For the text-containing cell, return its midpoint in [x, y] coordinate format. 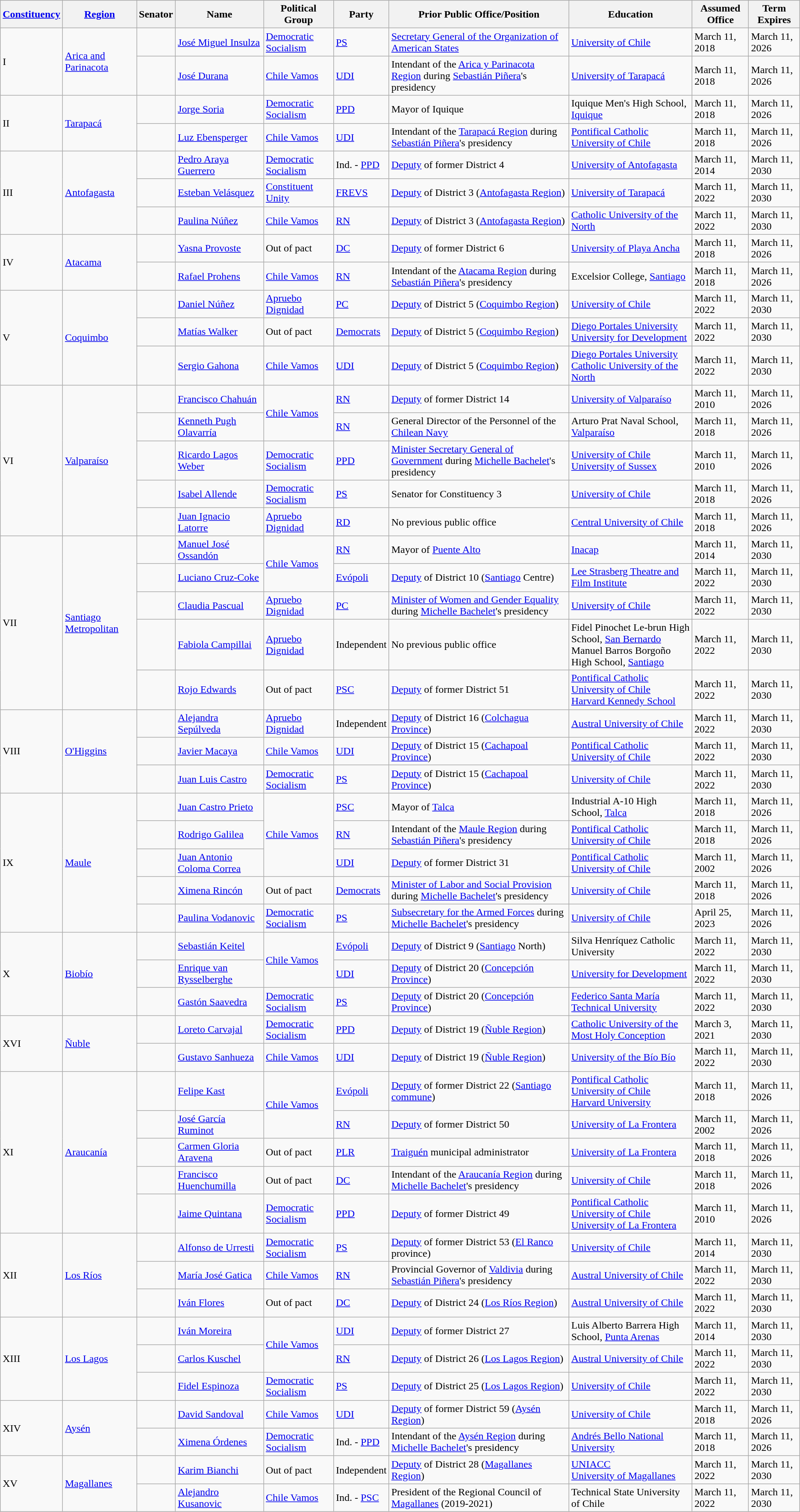
Daniel Núñez [220, 304]
Juan Ignacio Latorre [220, 522]
Atacama [99, 262]
Juan Castro Prieto [220, 806]
Minister Secretary General of Government during Michelle Bachelet's presidency [479, 461]
Catholic University of the North [630, 221]
David Sandoval [220, 1415]
Intendant of the Arica y Parinacota Region during Sebastián Piñera's presidency [479, 76]
Rodrigo Galilea [220, 835]
Rojo Edwards [220, 690]
Jorge Soria [220, 109]
Arica and Parinacota [99, 62]
Mayor of Puente Alto [479, 550]
Diego Portales UniversityUniversity for Development [630, 332]
Fabiola Campillai [220, 645]
IV [32, 262]
V [32, 337]
XI [32, 1152]
General Director of the Personnel of the Chilean Navy [479, 427]
Party [361, 15]
Catholic University of the Most Holy Conception [630, 1030]
Araucanía [99, 1152]
Assumed Office [721, 15]
Los Ríos [99, 1275]
Ind. - PSC [361, 1497]
Iván Flores [220, 1302]
Valparaíso [99, 461]
Diego Portales UniversityCatholic University of the North [630, 365]
I [32, 62]
Intendant of the Tarapacá Region during Sebastián Piñera's presidency [479, 137]
Intendant of the Atacama Region during Sebastián Piñera's presidency [479, 276]
Felipe Kast [220, 1091]
Los Lagos [99, 1359]
FREVS [361, 192]
Senator [156, 15]
X [32, 974]
Mayor of Iquique [479, 109]
Pedro Araya Guerrero [220, 165]
Esteban Velásquez [220, 192]
Constituent Unity [298, 192]
Carmen Gloria Aravena [220, 1152]
University for Development [630, 974]
Pontifical Catholic University of ChileHarvard Kennedy School [630, 690]
Jaime Quintana [220, 1214]
Deputy of former District 51 [479, 690]
University of the Bío Bío [630, 1057]
María José Gatica [220, 1275]
Intendant of the Aysén Region during Michelle Bachelet's presidency [479, 1442]
Paulina Núñez [220, 221]
Santiago Metropolitan [99, 623]
Traiguén municipal administrator [479, 1152]
Industrial A-10 High School, Talca [630, 806]
Education [630, 15]
Deputy of former District 49 [479, 1214]
Constituency [32, 15]
Coquimbo [99, 337]
Enrique van Rysselberghe [220, 974]
Pontifical Catholic University of ChileUniversity of La Frontera [630, 1214]
Deputy of former District 6 [479, 248]
VIII [32, 751]
Silva Henríquez Catholic University [630, 946]
Luis Alberto Barrera High School, Punta Arenas [630, 1331]
Sergio Gahona [220, 365]
Deputy of former District 27 [479, 1331]
Fidel Espinoza [220, 1386]
Provincial Governor of Valdivia during Sebastián Piñera's presidency [479, 1275]
Iquique Men's High School, Iquique [630, 109]
Region [99, 15]
Inacap [630, 550]
Senator for Constituency 3 [479, 494]
Name [220, 15]
IX [32, 862]
Sebastián Keitel [220, 946]
XV [32, 1484]
Magallanes [99, 1484]
Juan Luis Castro [220, 779]
RD [361, 522]
Loreto Carvajal [220, 1030]
UNIACCUniversity of Magallanes [630, 1470]
University of Valparaíso [630, 399]
President of the Regional Council of Magallanes (2019-2021) [479, 1497]
Deputy of former District 59 (Aysén Region) [479, 1415]
Manuel José Ossandón [220, 550]
Mayor of Talca [479, 806]
Arturo Prat Naval School, Valparaíso [630, 427]
Gustavo Sanhueza [220, 1057]
Luz Ebensperger [220, 137]
Fidel Pinochet Le-brun High School, San BernardoManuel Barros Borgoño High School, Santiago [630, 645]
Deputy of District 24 (Los Ríos Region) [479, 1302]
III [32, 192]
April 25, 2023 [721, 918]
Andrés Bello National University [630, 1442]
Deputy of District 25 (Los Lagos Region) [479, 1386]
Karim Bianchi [220, 1470]
Term Expires [774, 15]
Deputy of former District 53 (El Ranco province) [479, 1247]
Minister of Women and Gender Equality during Michelle Bachelet's presidency [479, 605]
Federico Santa María Technical University [630, 1001]
Juan Antonio Coloma Correa [220, 862]
Intendant of the Araucanía Region during Michelle Bachelet's presidency [479, 1180]
Deputy of District 26 (Los Lagos Region) [479, 1359]
VII [32, 623]
José Durana [220, 76]
Deputy of District 9 (Santiago North) [479, 946]
Deputy of former District 14 [479, 399]
Carlos Kuschel [220, 1359]
Antofagasta [99, 192]
Francisco Chahuán [220, 399]
XVI [32, 1043]
José García Ruminot [220, 1125]
Alfonso de Urresti [220, 1247]
Subsecretary for the Armed Forces during Michelle Bachelet's presidency [479, 918]
Yasna Provoste [220, 248]
March 3, 2021 [721, 1030]
Central University of Chile [630, 522]
Paulina Vodanovic [220, 918]
Luciano Cruz-Coke [220, 577]
Javier Macaya [220, 751]
Isabel Allende [220, 494]
Deputy of former District 4 [479, 165]
XIII [32, 1359]
Kenneth Pugh Olavarría [220, 427]
José Miguel Insulza [220, 42]
University of Antofagasta [630, 165]
VI [32, 461]
Rafael Prohens [220, 276]
Gastón Saavedra [220, 1001]
Aysén [99, 1428]
Matías Walker [220, 332]
Deputy of former District 50 [479, 1125]
Deputy of District 16 (Colchagua Province) [479, 724]
University of ChileUniversity of Sussex [630, 461]
Intendant of the Maule Region during Sebastián Piñera's presidency [479, 835]
Biobío [99, 974]
Political Group [298, 15]
Ximena Órdenes [220, 1442]
Lee Strasberg Theatre and Film Institute [630, 577]
PLR [361, 1152]
Maule [99, 862]
University of Playa Ancha [630, 248]
Ricardo Lagos Weber [220, 461]
Alejandro Kusanovic [220, 1497]
Deputy of former District 22 (Santiago commune) [479, 1091]
Minister of Labor and Social Provision during Michelle Bachelet's presidency [479, 890]
XIV [32, 1428]
Francisco Huenchumilla [220, 1180]
Ximena Rincón [220, 890]
Deputy of District 10 (Santiago Centre) [479, 577]
Iván Moreira [220, 1331]
O'Higgins [99, 751]
Excelsior College, Santiago [630, 276]
Technical State University of Chile [630, 1497]
Pontifical Catholic University of ChileHarvard University [630, 1091]
Claudia Pascual [220, 605]
II [32, 123]
Tarapacá [99, 123]
Deputy of District 28 (Magallanes Region) [479, 1470]
Secretary General of the Organization of American States [479, 42]
Ñuble [99, 1043]
Deputy of former District 31 [479, 862]
XII [32, 1275]
Alejandra Sepúlveda [220, 724]
Prior Public Office/Position [479, 15]
